For the text-containing cell, return its midpoint in (x, y) coordinate format. 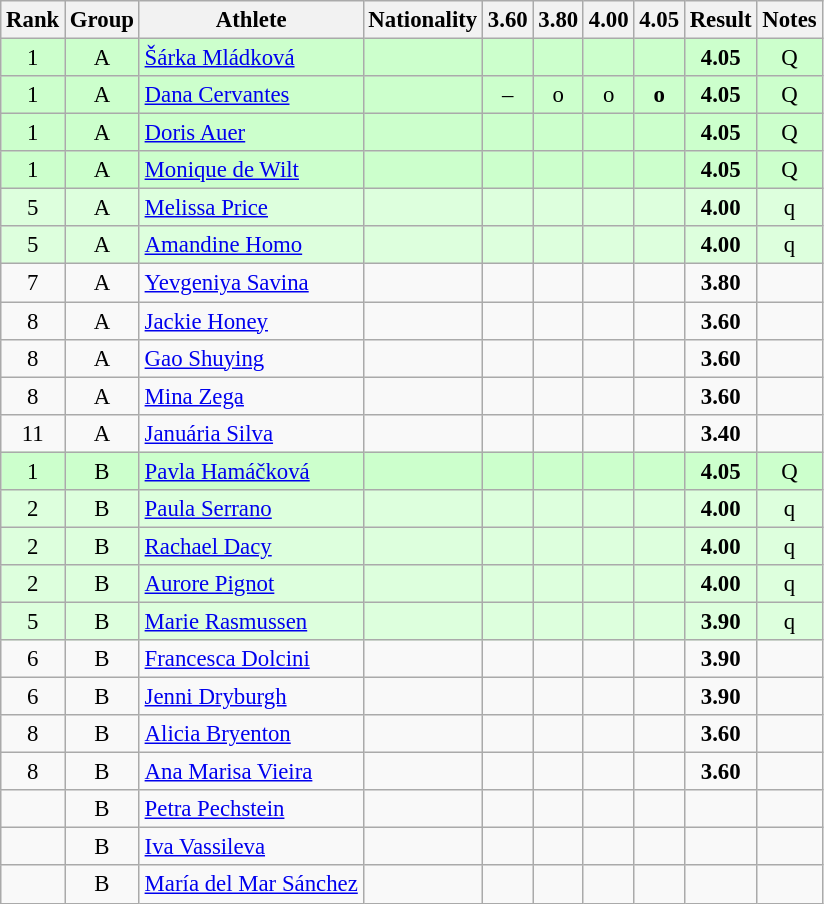
Šárka Mládková (251, 58)
Melissa Price (251, 208)
Petra Pechstein (251, 809)
Januária Silva (251, 433)
Paula Serrano (251, 509)
Athlete (251, 20)
Group (102, 20)
3.40 (720, 433)
Amandine Homo (251, 245)
Nationality (422, 20)
Result (720, 20)
Notes (790, 20)
Rachael Dacy (251, 546)
Marie Rasmussen (251, 621)
Yevgeniya Savina (251, 283)
Ana Marisa Vieira (251, 772)
Francesca Dolcini (251, 659)
Iva Vassileva (251, 847)
11 (33, 433)
Rank (33, 20)
Monique de Wilt (251, 170)
– (508, 95)
Alicia Bryenton (251, 734)
Pavla Hamáčková (251, 471)
Mina Zega (251, 396)
Gao Shuying (251, 358)
Aurore Pignot (251, 584)
7 (33, 283)
María del Mar Sánchez (251, 885)
Jackie Honey (251, 321)
Doris Auer (251, 133)
Dana Cervantes (251, 95)
Jenni Dryburgh (251, 697)
